Detect which cell encompasses the target text, then output its (X, Y) center coordinate. 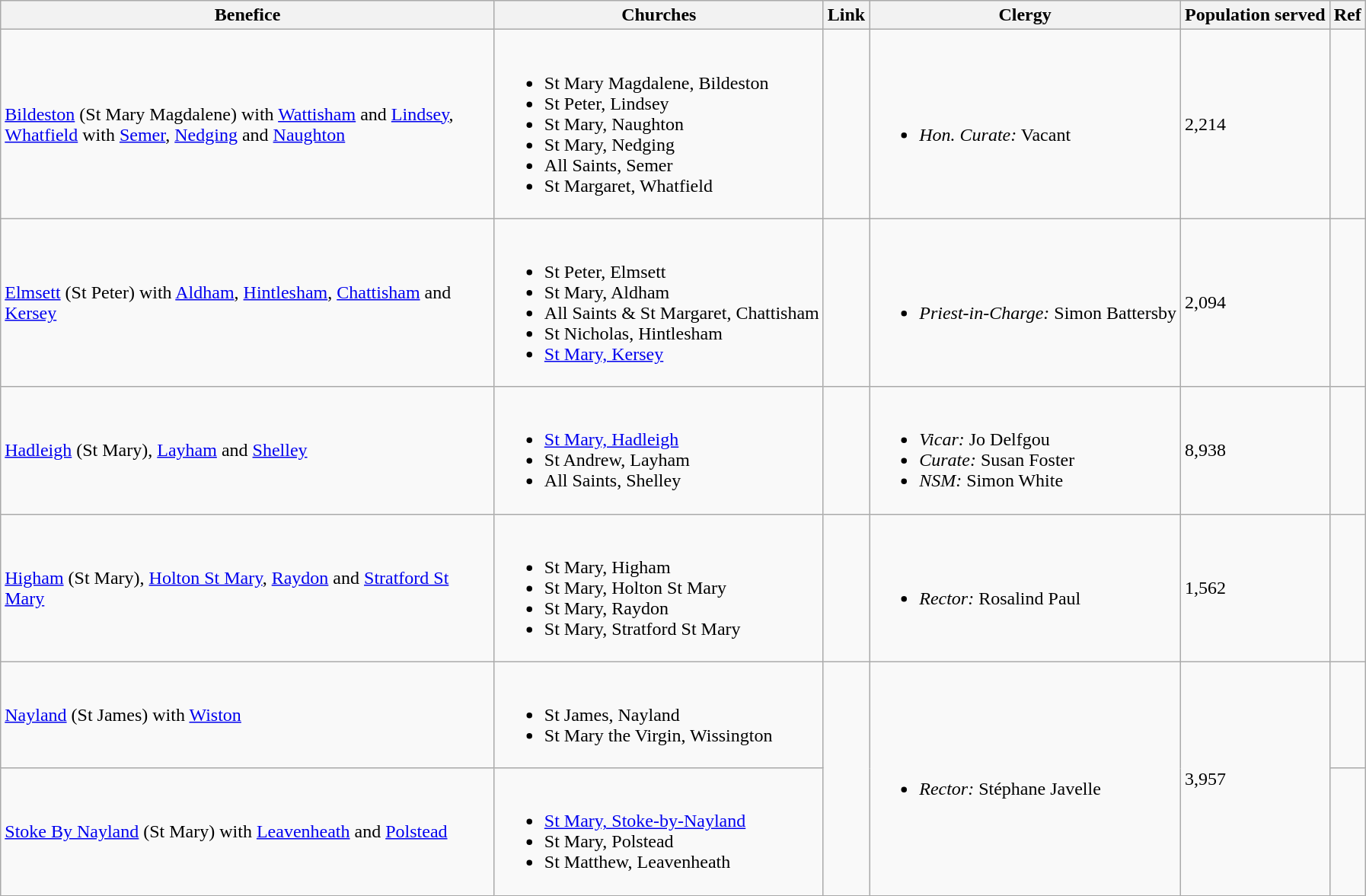
Elmsett (St Peter) with Aldham, Hintlesham, Chattisham and Kersey (248, 303)
Ref (1348, 15)
8,938 (1256, 451)
St Mary, Stoke-by-NaylandSt Mary, PolsteadSt Matthew, Leavenheath (659, 831)
St Mary, HighamSt Mary, Holton St MarySt Mary, RaydonSt Mary, Stratford St Mary (659, 588)
Clergy (1025, 15)
St James, NaylandSt Mary the Virgin, Wissington (659, 715)
Stoke By Nayland (St Mary) with Leavenheath and Polstead (248, 831)
Priest-in-Charge: Simon Battersby (1025, 303)
2,094 (1256, 303)
Hon. Curate: Vacant (1025, 124)
3,957 (1256, 778)
2,214 (1256, 124)
Link (846, 15)
Rector: Stéphane Javelle (1025, 778)
St Mary Magdalene, BildestonSt Peter, LindseySt Mary, NaughtonSt Mary, NedgingAll Saints, SemerSt Margaret, Whatfield (659, 124)
1,562 (1256, 588)
Population served (1256, 15)
St Peter, ElmsettSt Mary, AldhamAll Saints & St Margaret, ChattishamSt Nicholas, HintleshamSt Mary, Kersey (659, 303)
Benefice (248, 15)
St Mary, HadleighSt Andrew, LayhamAll Saints, Shelley (659, 451)
Nayland (St James) with Wiston (248, 715)
Bildeston (St Mary Magdalene) with Wattisham and Lindsey, Whatfield with Semer, Nedging and Naughton (248, 124)
Churches (659, 15)
Vicar: Jo DelfgouCurate: Susan FosterNSM: Simon White (1025, 451)
Rector: Rosalind Paul (1025, 588)
Higham (St Mary), Holton St Mary, Raydon and Stratford St Mary (248, 588)
Hadleigh (St Mary), Layham and Shelley (248, 451)
